Provide the (x, y) coordinate of the cell's center where the given text is located.  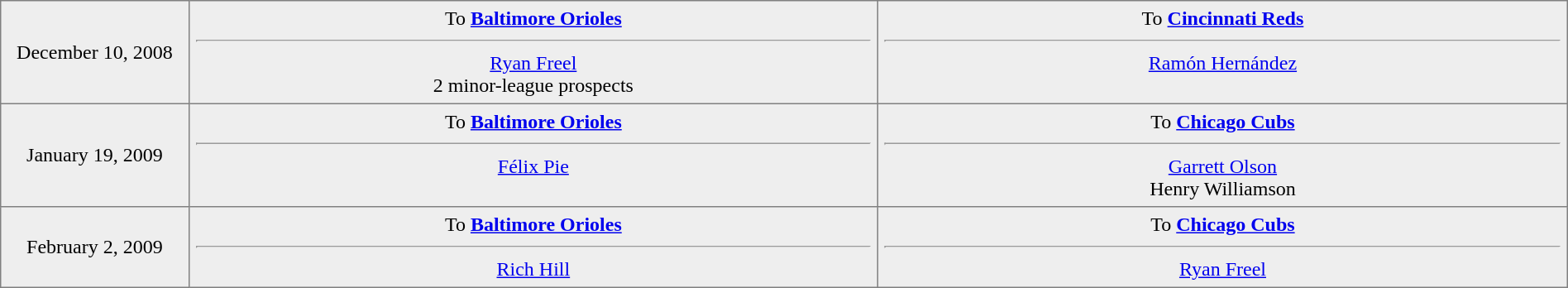
To Baltimore OriolesRyan Freel2 minor-league prospects (533, 52)
December 10, 2008 (94, 52)
January 19, 2009 (94, 155)
To Baltimore OriolesFélix Pie (533, 155)
February 2, 2009 (94, 247)
To Cincinnati RedsRamón Hernández (1223, 52)
To Chicago CubsRyan Freel (1223, 247)
To Chicago CubsGarrett OlsonHenry Williamson (1223, 155)
To Baltimore OriolesRich Hill (533, 247)
